Find where the given text appears and provide that cell's center as [x, y] coordinate. 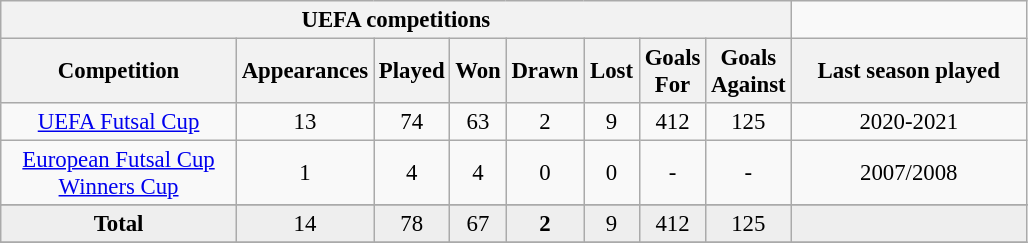
Played [412, 72]
Drawn [545, 72]
Won [478, 72]
14 [304, 224]
63 [478, 122]
Total [119, 224]
78 [412, 224]
Lost [612, 72]
Competition [119, 72]
Appearances [304, 72]
1 [304, 174]
Last season played [909, 72]
Goals Against [748, 72]
67 [478, 224]
74 [412, 122]
13 [304, 122]
UEFA Futsal Cup [119, 122]
2020-2021 [909, 122]
European Futsal Cup Winners Cup [119, 174]
2007/2008 [909, 174]
Goals For [672, 72]
UEFA competitions [396, 20]
